Return the [x, y] coordinate for the center point of the cell that contains the specified text.  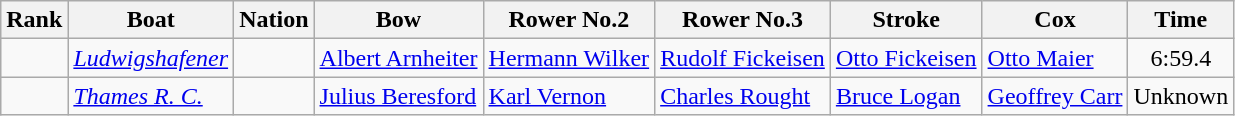
Nation [274, 20]
Otto Maier [1055, 58]
Rudolf Fickeisen [743, 58]
Stroke [906, 20]
Rower No.3 [743, 20]
Boat [151, 20]
6:59.4 [1181, 58]
Geoffrey Carr [1055, 96]
Charles Rought [743, 96]
Bow [398, 20]
Time [1181, 20]
Unknown [1181, 96]
Otto Fickeisen [906, 58]
Rower No.2 [569, 20]
Cox [1055, 20]
Karl Vernon [569, 96]
Hermann Wilker [569, 58]
Albert Arnheiter [398, 58]
Rank [34, 20]
Bruce Logan [906, 96]
Ludwigshafener [151, 58]
Thames R. C. [151, 96]
Julius Beresford [398, 96]
